Output the (x, y) coordinate of the center of the cell containing the given text.  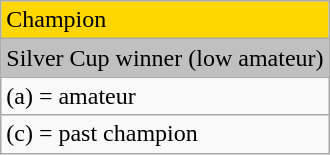
(c) = past champion (165, 134)
Champion (165, 20)
(a) = amateur (165, 96)
Silver Cup winner (low amateur) (165, 58)
